Provide the (X, Y) coordinate of the cell's center where the given text is located.  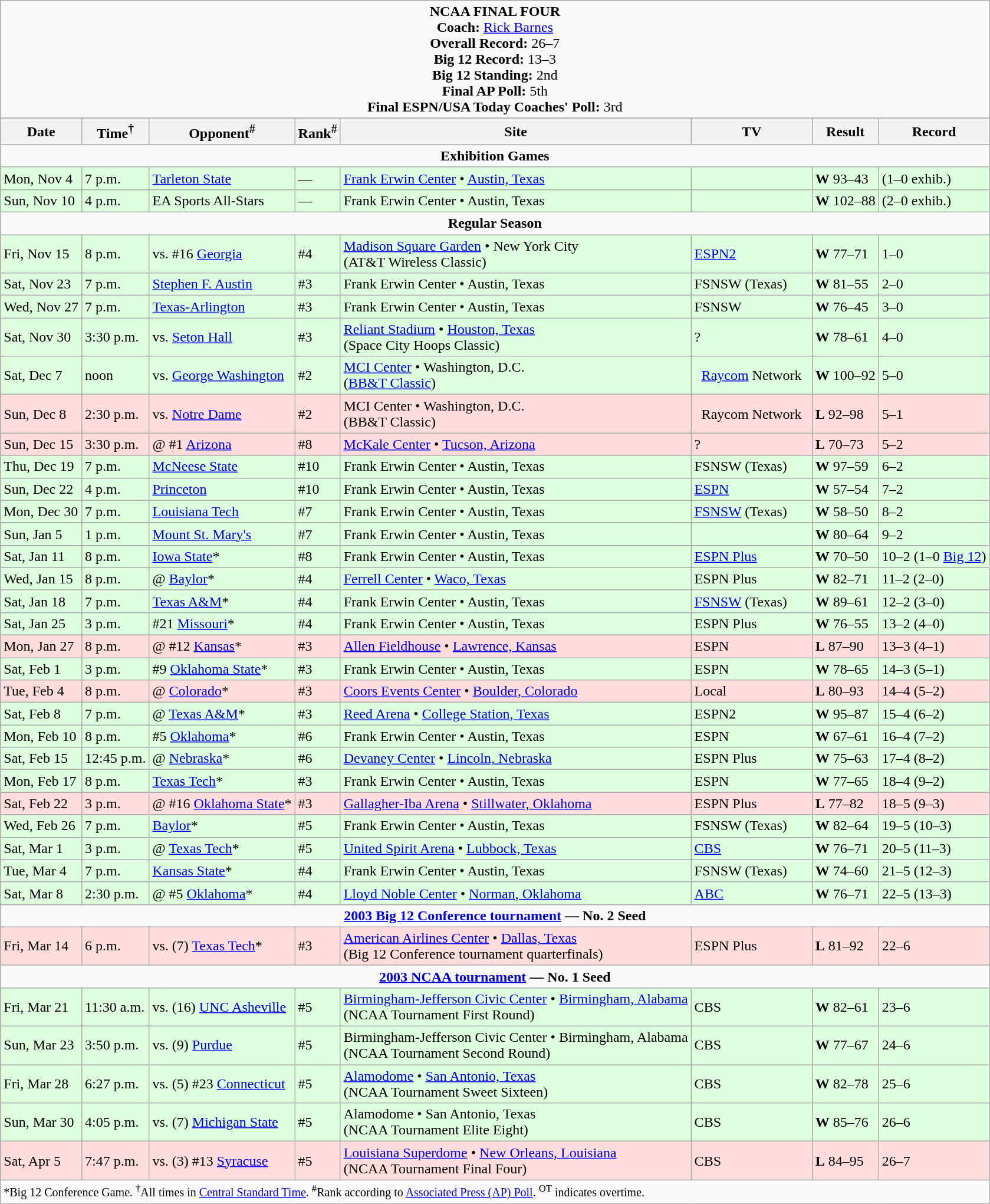
10–2 (1–0 Big 12) (934, 556)
Mon, Dec 30 (41, 511)
vs. (3) #13 Syracuse (222, 1161)
18–5 (9–3) (934, 803)
3:50 p.m. (116, 1045)
Sat, Feb 15 (41, 759)
2–0 (934, 284)
W 82–78 (846, 1084)
Wed, Nov 27 (41, 307)
vs. (7) Michigan State (222, 1122)
W 95–87 (846, 714)
Tue, Feb 4 (41, 691)
TV (751, 132)
22–6 (934, 946)
Fri, Nov 15 (41, 254)
W 76–55 (846, 624)
McKale Center • Tucson, Arizona (515, 444)
Sat, Feb 1 (41, 669)
4–0 (934, 337)
vs. (9) Purdue (222, 1045)
Kansas State* (222, 871)
Record (934, 132)
Sun, Jan 5 (41, 534)
6:27 p.m. (116, 1084)
Mon, Feb 10 (41, 736)
Fri, Mar 21 (41, 1006)
Rank# (317, 132)
W 97–59 (846, 467)
23–6 (934, 1006)
#9 Oklahoma State* (222, 669)
Sat, Jan 25 (41, 624)
Site (515, 132)
United Spirit Arena • Lubbock, Texas (515, 848)
ABC (751, 893)
Princeton (222, 489)
Sat, Apr 5 (41, 1161)
Texas A&M* (222, 601)
Sat, Mar 1 (41, 848)
Madison Square Garden • New York City(AT&T Wireless Classic) (515, 254)
Baylor* (222, 826)
Opponent# (222, 132)
W 76–45 (846, 307)
16–4 (7–2) (934, 736)
Lloyd Noble Center • Norman, Oklahoma (515, 893)
L 87–90 (846, 647)
6 p.m. (116, 946)
Ferrell Center • Waco, Texas (515, 579)
vs. George Washington (222, 375)
W 81–55 (846, 284)
14–3 (5–1) (934, 669)
Texas-Arlington (222, 307)
Sat, Mar 8 (41, 893)
vs. Notre Dame (222, 414)
4:05 p.m. (116, 1122)
Devaney Center • Lincoln, Nebraska (515, 759)
6–2 (934, 467)
McNeese State (222, 467)
Sun, Nov 10 (41, 201)
W 82–71 (846, 579)
5–0 (934, 375)
Sat, Jan 11 (41, 556)
Mon, Feb 17 (41, 781)
Reliant Stadium • Houston, Texas(Space City Hoops Classic) (515, 337)
7:47 p.m. (116, 1161)
W 57–54 (846, 489)
Sun, Dec 8 (41, 414)
Birmingham-Jefferson Civic Center • Birmingham, Alabama(NCAA Tournament First Round) (515, 1006)
Sat, Nov 30 (41, 337)
Sat, Nov 23 (41, 284)
L 92–98 (846, 414)
25–6 (934, 1084)
Reed Arena • College Station, Texas (515, 714)
26–7 (934, 1161)
Mon, Nov 4 (41, 178)
W 85–76 (846, 1122)
Louisiana Tech (222, 511)
2003 NCAA tournament — No. 1 Seed (495, 976)
vs. #16 Georgia (222, 254)
14–4 (5–2) (934, 691)
#21 Missouri* (222, 624)
12:45 p.m. (116, 759)
W 77–65 (846, 781)
W 58–50 (846, 511)
Iowa State* (222, 556)
W 100–92 (846, 375)
Birmingham-Jefferson Civic Center • Birmingham, Alabama(NCAA Tournament Second Round) (515, 1045)
8–2 (934, 511)
Alamodome • San Antonio, Texas(NCAA Tournament Elite Eight) (515, 1122)
Tarleton State (222, 178)
Fri, Mar 28 (41, 1084)
3–0 (934, 307)
*Big 12 Conference Game. †All times in Central Standard Time. #Rank according to Associated Press (AP) Poll. OT indicates overtime. (495, 1192)
@ Texas Tech* (222, 848)
W 82–64 (846, 826)
W 70–50 (846, 556)
19–5 (10–3) (934, 826)
W 80–64 (846, 534)
5–2 (934, 444)
@ Colorado* (222, 691)
7–2 (934, 489)
@ #16 Oklahoma State* (222, 803)
L 84–95 (846, 1161)
W 102–88 (846, 201)
11:30 a.m. (116, 1006)
Coors Events Center • Boulder, Colorado (515, 691)
(1–0 exhib.) (934, 178)
W 74–60 (846, 871)
#5 Oklahoma* (222, 736)
2003 Big 12 Conference tournament — No. 2 Seed (495, 916)
Local (751, 691)
15–4 (6–2) (934, 714)
vs. (16) UNC Asheville (222, 1006)
W 89–61 (846, 601)
18–4 (9–2) (934, 781)
W 78–65 (846, 669)
26–6 (934, 1122)
Sun, Dec 15 (41, 444)
Result (846, 132)
vs. (7) Texas Tech* (222, 946)
(2–0 exhib.) (934, 201)
Date (41, 132)
20–5 (11–3) (934, 848)
Mount St. Mary's (222, 534)
L 70–73 (846, 444)
W 78–61 (846, 337)
Sat, Feb 8 (41, 714)
21–5 (12–3) (934, 871)
Stephen F. Austin (222, 284)
EA Sports All-Stars (222, 201)
L 81–92 (846, 946)
9–2 (934, 534)
24–6 (934, 1045)
W 93–43 (846, 178)
Texas Tech* (222, 781)
W 77–71 (846, 254)
W 82–61 (846, 1006)
11–2 (2–0) (934, 579)
Tue, Mar 4 (41, 871)
13–2 (4–0) (934, 624)
1 p.m. (116, 534)
Time† (116, 132)
W 77–67 (846, 1045)
Sun, Dec 22 (41, 489)
Sat, Dec 7 (41, 375)
Alamodome • San Antonio, Texas(NCAA Tournament Sweet Sixteen) (515, 1084)
Allen Fieldhouse • Lawrence, Kansas (515, 647)
@ Nebraska* (222, 759)
@ Texas A&M* (222, 714)
17–4 (8–2) (934, 759)
vs. (5) #23 Connecticut (222, 1084)
Wed, Jan 15 (41, 579)
W 75–63 (846, 759)
1–0 (934, 254)
22–5 (13–3) (934, 893)
Louisiana Superdome • New Orleans, Louisiana(NCAA Tournament Final Four) (515, 1161)
W 67–61 (846, 736)
@ #12 Kansas* (222, 647)
Sat, Feb 22 (41, 803)
Gallagher-Iba Arena • Stillwater, Oklahoma (515, 803)
Regular Season (495, 224)
Sun, Mar 30 (41, 1122)
Fri, Mar 14 (41, 946)
12–2 (3–0) (934, 601)
vs. Seton Hall (222, 337)
L 77–82 (846, 803)
Wed, Feb 26 (41, 826)
Exhibition Games (495, 156)
13–3 (4–1) (934, 647)
American Airlines Center • Dallas, Texas(Big 12 Conference tournament quarterfinals) (515, 946)
noon (116, 375)
@ Baylor* (222, 579)
5–1 (934, 414)
@ #1 Arizona (222, 444)
Mon, Jan 27 (41, 647)
L 80–93 (846, 691)
FSNSW (751, 307)
Thu, Dec 19 (41, 467)
Sun, Mar 23 (41, 1045)
@ #5 Oklahoma* (222, 893)
Sat, Jan 18 (41, 601)
